Extract the (X, Y) coordinate from the center of the cell holding the provided text.  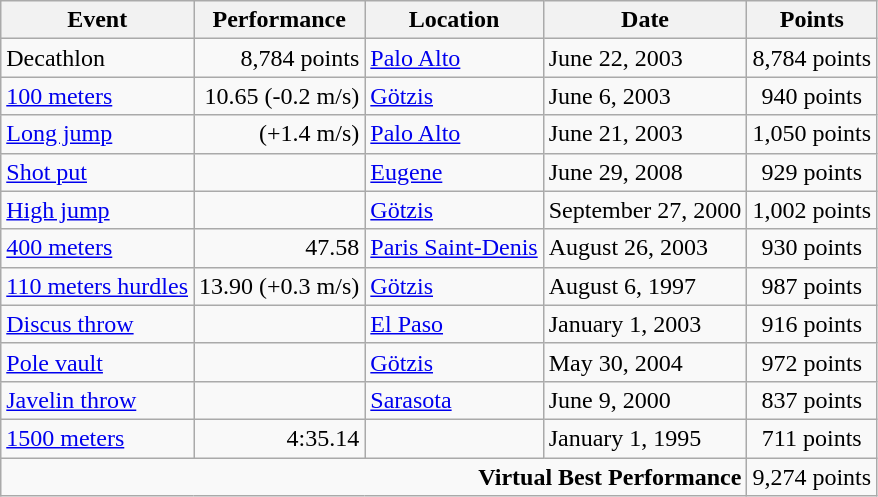
987 points (812, 286)
9,274 points (812, 477)
1,050 points (812, 134)
Long jump (98, 134)
47.58 (280, 248)
June 6, 2003 (645, 96)
June 9, 2000 (645, 400)
High jump (98, 210)
Event (98, 20)
June 22, 2003 (645, 58)
100 meters (98, 96)
1500 meters (98, 438)
Pole vault (98, 362)
August 26, 2003 (645, 248)
4:35.14 (280, 438)
972 points (812, 362)
September 27, 2000 (645, 210)
June 29, 2008 (645, 172)
Javelin throw (98, 400)
13.90 (+0.3 m/s) (280, 286)
400 meters (98, 248)
El Paso (454, 324)
Virtual Best Performance (374, 477)
August 6, 1997 (645, 286)
Decathlon (98, 58)
January 1, 1995 (645, 438)
110 meters hurdles (98, 286)
Points (812, 20)
940 points (812, 96)
Date (645, 20)
Shot put (98, 172)
837 points (812, 400)
711 points (812, 438)
May 30, 2004 (645, 362)
Location (454, 20)
(+1.4 m/s) (280, 134)
Sarasota (454, 400)
929 points (812, 172)
January 1, 2003 (645, 324)
916 points (812, 324)
Eugene (454, 172)
10.65 (-0.2 m/s) (280, 96)
Performance (280, 20)
Discus throw (98, 324)
1,002 points (812, 210)
June 21, 2003 (645, 134)
930 points (812, 248)
Paris Saint-Denis (454, 248)
